Capture the cell that displays the provided text and extract its [X, Y] central coordinate. 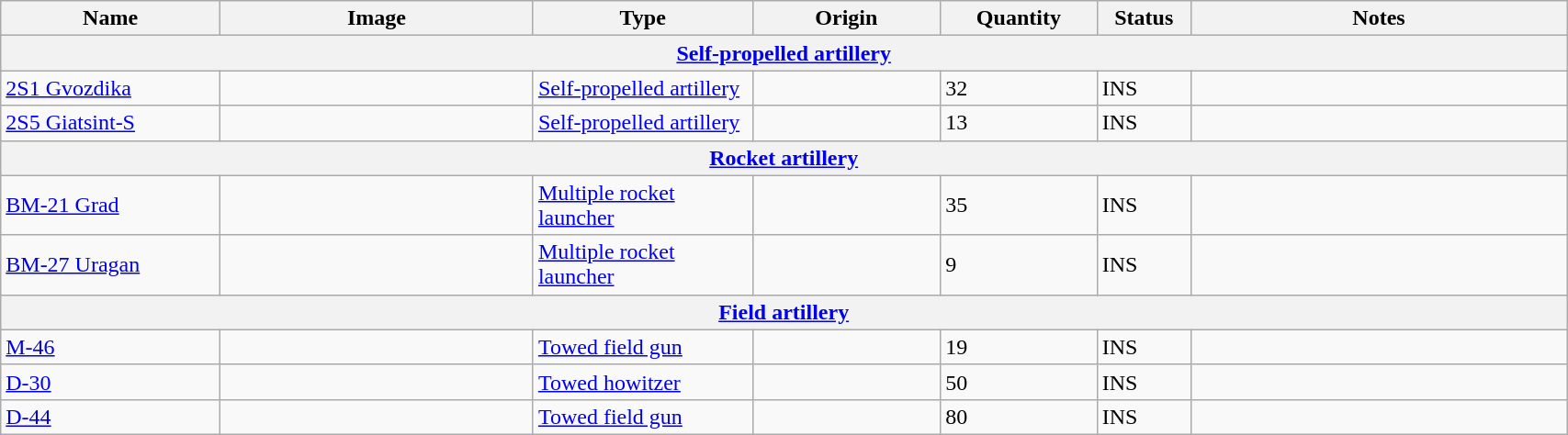
2S5 Giatsint-S [110, 123]
32 [1019, 88]
Rocket artillery [784, 158]
Image [377, 18]
Notes [1378, 18]
BM-27 Uragan [110, 264]
M-46 [110, 347]
BM-21 Grad [110, 206]
Status [1144, 18]
Quantity [1019, 18]
2S1 Gvozdika [110, 88]
D-44 [110, 417]
80 [1019, 417]
13 [1019, 123]
Origin [847, 18]
35 [1019, 206]
Towed howitzer [643, 382]
19 [1019, 347]
Name [110, 18]
9 [1019, 264]
Field artillery [784, 312]
D-30 [110, 382]
Type [643, 18]
50 [1019, 382]
